Pinpoint the cell where the given text exists, returning its (X, Y) midpoint coordinate. 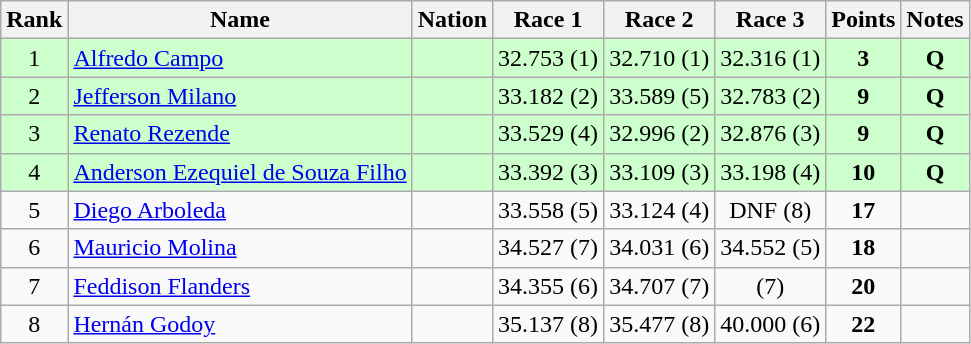
34.355 (6) (548, 286)
33.109 (3) (660, 172)
Race 3 (770, 20)
33.124 (4) (660, 210)
33.529 (4) (548, 134)
32.783 (2) (770, 96)
18 (864, 248)
32.316 (1) (770, 58)
33.182 (2) (548, 96)
35.477 (8) (660, 324)
33.558 (5) (548, 210)
22 (864, 324)
Race 1 (548, 20)
Race 2 (660, 20)
2 (34, 96)
Alfredo Campo (240, 58)
Points (864, 20)
10 (864, 172)
33.392 (3) (548, 172)
Jefferson Milano (240, 96)
35.137 (8) (548, 324)
Notes (935, 20)
Nation (452, 20)
5 (34, 210)
32.710 (1) (660, 58)
4 (34, 172)
DNF (8) (770, 210)
6 (34, 248)
20 (864, 286)
Name (240, 20)
(7) (770, 286)
Hernán Godoy (240, 324)
Mauricio Molina (240, 248)
34.707 (7) (660, 286)
40.000 (6) (770, 324)
34.552 (5) (770, 248)
7 (34, 286)
32.753 (1) (548, 58)
17 (864, 210)
8 (34, 324)
1 (34, 58)
34.527 (7) (548, 248)
32.876 (3) (770, 134)
Feddison Flanders (240, 286)
33.589 (5) (660, 96)
Diego Arboleda (240, 210)
Rank (34, 20)
32.996 (2) (660, 134)
Renato Rezende (240, 134)
Anderson Ezequiel de Souza Filho (240, 172)
34.031 (6) (660, 248)
33.198 (4) (770, 172)
